Return [X, Y] of the center of cell containing provided text 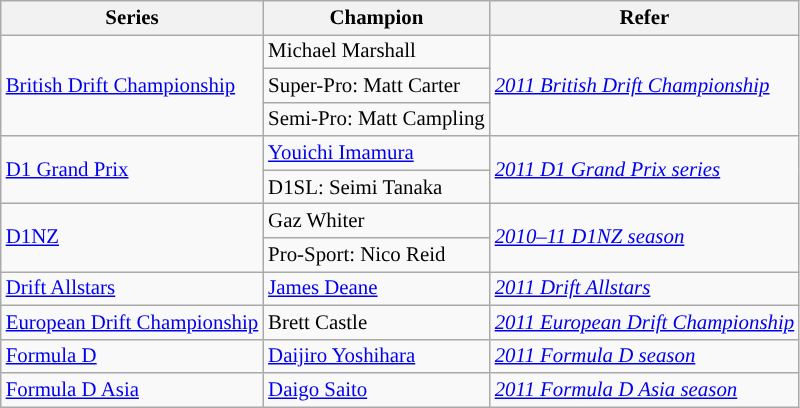
Semi-Pro: Matt Campling [376, 119]
Formula D [132, 356]
Champion [376, 18]
James Deane [376, 288]
2011 Formula D Asia season [644, 390]
European Drift Championship [132, 322]
Series [132, 18]
2011 European Drift Championship [644, 322]
Daijiro Yoshihara [376, 356]
Brett Castle [376, 322]
D1NZ [132, 238]
Super-Pro: Matt Carter [376, 85]
Daigo Saito [376, 390]
2010–11 D1NZ season [644, 238]
Michael Marshall [376, 51]
Formula D Asia [132, 390]
Gaz Whiter [376, 221]
Refer [644, 18]
D1SL: Seimi Tanaka [376, 187]
2011 Formula D season [644, 356]
Drift Allstars [132, 288]
Pro-Sport: Nico Reid [376, 255]
2011 British Drift Championship [644, 85]
2011 D1 Grand Prix series [644, 170]
British Drift Championship [132, 85]
D1 Grand Prix [132, 170]
2011 Drift Allstars [644, 288]
Youichi Imamura [376, 153]
